Return (X, Y) of the center of cell containing provided text 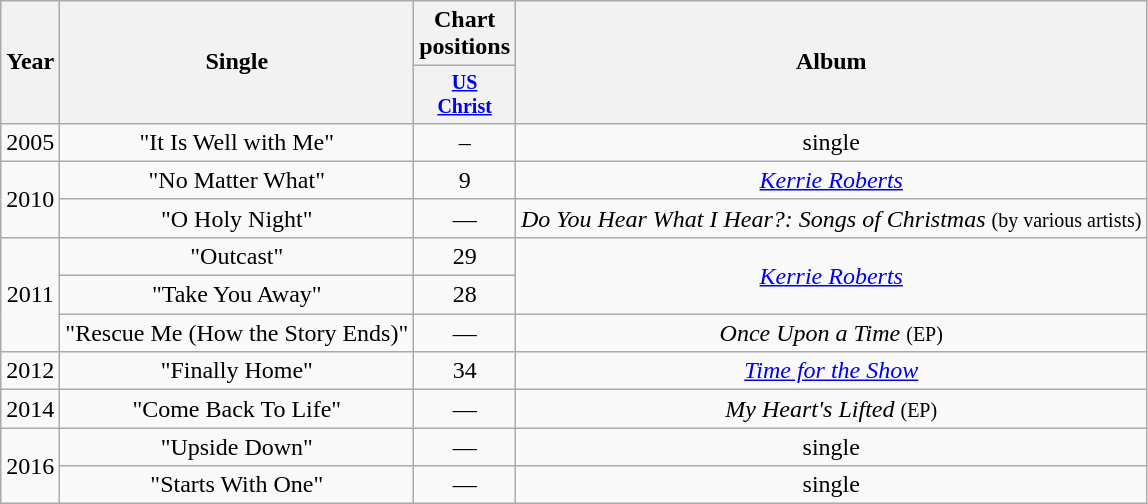
"Outcast" (237, 256)
Do You Hear What I Hear?: Songs of Christmas (by various artists) (832, 218)
Year (30, 62)
Chart positions (465, 34)
"No Matter What" (237, 180)
"Come Back To Life" (237, 409)
2011 (30, 294)
2012 (30, 371)
"O Holy Night" (237, 218)
2014 (30, 409)
2010 (30, 199)
"Starts With One" (237, 485)
USChrist (465, 94)
"Upside Down" (237, 447)
34 (465, 371)
9 (465, 180)
28 (465, 295)
29 (465, 256)
"Rescue Me (How the Story Ends)" (237, 333)
Once Upon a Time (EP) (832, 333)
2005 (30, 142)
– (465, 142)
"Take You Away" (237, 295)
Single (237, 62)
"Finally Home" (237, 371)
2016 (30, 466)
My Heart's Lifted (EP) (832, 409)
"It Is Well with Me" (237, 142)
Album (832, 62)
Time for the Show (832, 371)
